Return [X, Y] of the center of cell containing provided text 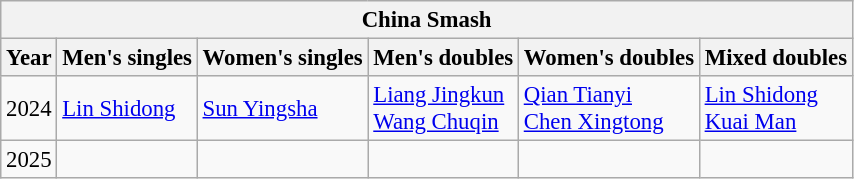
Women's doubles [608, 58]
Lin Shidong [127, 108]
Qian Tianyi Chen Xingtong [608, 108]
2025 [29, 160]
China Smash [427, 20]
Sun Yingsha [282, 108]
2024 [29, 108]
Liang Jingkun Wang Chuqin [443, 108]
Mixed doubles [776, 58]
Year [29, 58]
Women's singles [282, 58]
Men's doubles [443, 58]
Lin Shidong Kuai Man [776, 108]
Men's singles [127, 58]
